Extract the [x, y] coordinate from the center of the cell holding the provided text.  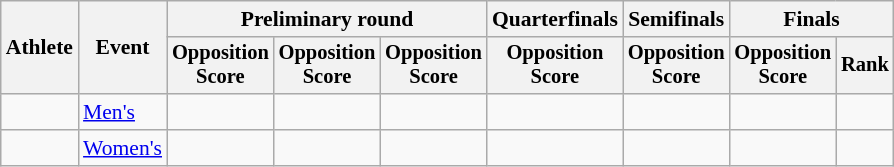
Women's [122, 148]
Event [122, 48]
Finals [811, 19]
Quarterfinals [555, 19]
Semifinals [676, 19]
Athlete [40, 48]
Rank [865, 66]
Preliminary round [327, 19]
Men's [122, 112]
